Search for the cell housing the specified text and yield its [X, Y] center coordinate. 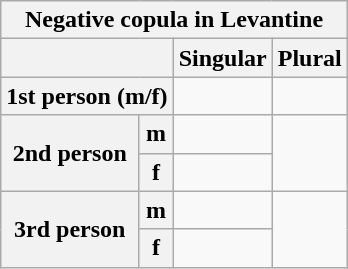
1st person (m/f) [87, 96]
Plural [310, 58]
Negative copula in Levantine [174, 20]
2nd person [70, 153]
Singular [222, 58]
3rd person [70, 229]
